Determine the (x, y) coordinate at the center of the cell enclosing the given text.  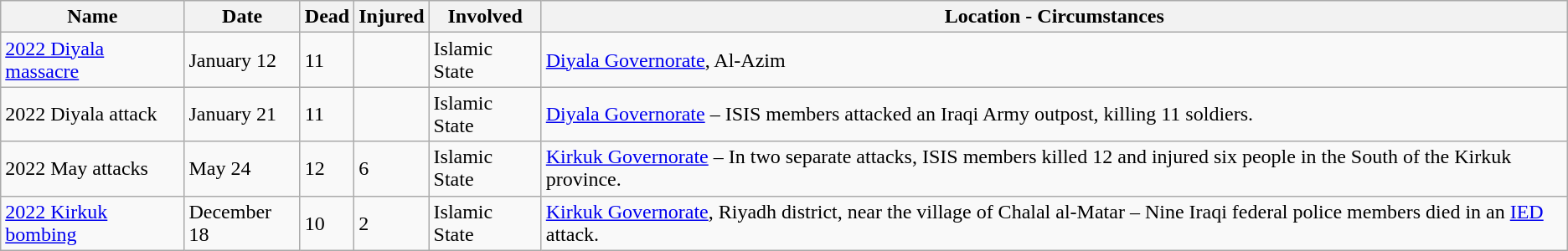
2 (392, 223)
2022 Diyala attack (92, 114)
Date (242, 17)
2022 May attacks (92, 169)
2022 Diyala massacre (92, 60)
Dead (327, 17)
Involved (485, 17)
Diyala Governorate – ISIS members attacked an Iraqi Army outpost, killing 11 soldiers. (1054, 114)
Location - Circumstances (1054, 17)
Diyala Governorate, Al-Azim (1054, 60)
Kirkuk Governorate – In two separate attacks, ISIS members killed 12 and injured six people in the South of the Kirkuk province. (1054, 169)
Injured (392, 17)
May 24 (242, 169)
12 (327, 169)
Kirkuk Governorate, Riyadh district, near the village of Chalal al-Matar – Nine Iraqi federal police members died in an IED attack. (1054, 223)
January 12 (242, 60)
10 (327, 223)
6 (392, 169)
2022 Kirkuk bombing (92, 223)
December 18 (242, 223)
Name (92, 17)
January 21 (242, 114)
